From the cell containing the given text, extract its center point as (X, Y) coordinate. 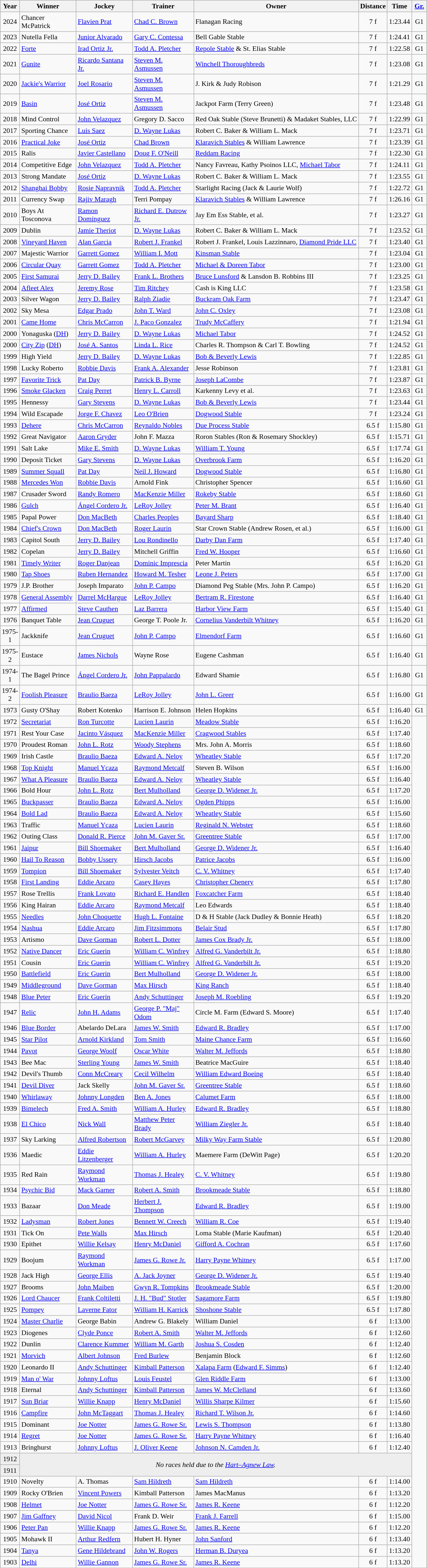
Devil's Thumb (48, 1074)
1958 (10, 882)
1:22.30 (399, 153)
Frank D. Weir (163, 1516)
Jockey (104, 6)
George Ellis (104, 1276)
Frank J. Farrell (276, 1516)
Darby Dan Farm (276, 540)
William Daniel (276, 1322)
Hail To Reason (48, 859)
William T. Young (276, 449)
Hennessy (48, 403)
Ladysman (48, 1221)
Overbrook Farm (276, 460)
Rokeby Stable (276, 494)
Middleground (48, 986)
Foolish Pleasure (48, 695)
Roger Danjean (104, 563)
Lucky Roberto (48, 368)
Ruben Hernandez (104, 574)
Tim Ritchey (163, 288)
Ron Turcotte (104, 722)
1957 (10, 894)
Circle M. Farm (Edward S. Moore) (276, 1012)
Herbert J. Thompson (163, 1206)
El Chico (48, 1124)
1995 (10, 403)
Salt Lake (48, 449)
Gulch (48, 506)
Johnson N. Camden Jr. (276, 1448)
1996 (10, 391)
Rocky O'Brien (48, 1493)
Joel Rosario (104, 84)
Joshua S. Cosden (276, 1344)
J.P. Brother (48, 586)
King Ranch (276, 986)
Man o' War (48, 1379)
Bennett W. Creech (163, 1221)
Oscar White (163, 1051)
James W. McClelland (276, 1390)
Winchell Thoroughbreds (276, 64)
Boojum (48, 1260)
Repole Stable & St. Elias Stable (276, 49)
Chief's Crown (48, 529)
George P. "Maj" Odom (163, 1012)
J. H. "Bud" Stotler (163, 1298)
Cecil Wilhelm (163, 1074)
Loma Stable (Marie Kaufman) (276, 1233)
1988 (10, 483)
Eternal (48, 1390)
1922 (10, 1344)
Eddie Litzenberger (104, 1155)
Helmet (48, 1505)
Outing Class (48, 837)
Flanagan Racing (276, 22)
Jacinto Vásquez (104, 733)
Irish Castle (48, 756)
J. Oliver Keene (163, 1448)
Laz Barrera (163, 609)
Abelardo DeLara (104, 1028)
Yonaguska (DH) (48, 334)
Circular Quay (48, 265)
James MacManus (276, 1493)
Winner (48, 6)
High Yield (48, 357)
1:13.80 (399, 1424)
Proudest Roman (48, 745)
1914 (10, 1436)
1974-1 (10, 675)
Mike E. Smith (104, 449)
Arnold Fink (163, 483)
1970 (10, 745)
Summer Squall (48, 471)
Copelan (48, 552)
Herman B. Duryea (276, 1551)
Nick Wall (104, 1124)
Nancy Favreau, Kathy Psoinos LLC, Michael Tabor (276, 165)
Alan Garcia (104, 242)
1976 (10, 620)
2021 (10, 64)
John L. Greer (276, 695)
Reynaldo Nobles (163, 425)
1963 (10, 825)
Crusader Sword (48, 494)
Bringhurst (48, 1448)
1960 (10, 859)
Ben A. Jones (163, 1097)
1926 (10, 1298)
Patrick B. Byrne (163, 380)
Beatrice MacGuire (276, 1062)
Cragwood Stables (276, 733)
1:23.40 (399, 242)
1959 (10, 871)
Bertram R. Firestone (276, 598)
Darrel McHargue (104, 598)
Sun Briar (48, 1402)
John C. Oxley (276, 311)
Flavien Prat (104, 22)
Jesse Robinson (276, 368)
Mohawk II (48, 1539)
Howard M. Tesher (163, 574)
Eustace (48, 656)
1975-1 (10, 636)
John H. Adams (104, 1012)
1910 (10, 1482)
William R. Coe (276, 1221)
City Zip (DH) (48, 345)
Hirsch Jacobs (163, 859)
Robert J. Frankel, Louis Lazzinnaro, Diamond Pride LLC (276, 242)
Aaron Gryder (104, 437)
Alfred Robertson (104, 1140)
Edward Shamie (276, 675)
1973 (10, 710)
Henry L. Carroll (163, 391)
Andrew G. Blakely (163, 1322)
Gwyn R. Tompkins (163, 1287)
Xalapa Farm (Edward F. Simms) (276, 1367)
Steve Cauthen (104, 609)
Milky Way Farm Stable (276, 1140)
Lewis S. Thompson (276, 1424)
1906 (10, 1528)
Bazaar (48, 1206)
William I. Mott (163, 254)
1971 (10, 733)
Jay Em Ess Stable, et al. (276, 215)
Gifford A. Cochran (276, 1244)
Basin (48, 104)
Jaipur (48, 848)
1953 (10, 940)
1940 (10, 1097)
Shanghai Bobby (48, 188)
1:17.60 (399, 1244)
Frank L. Brothers (163, 276)
Michael & Doreen Tabor (276, 265)
1935 (10, 1174)
1979 (10, 586)
Richard E. Handlen (163, 894)
Jack Skelly (104, 1086)
1923 (10, 1333)
Leo Edwards (276, 905)
Clarence Kummer (104, 1344)
1951 (10, 963)
1950 (10, 974)
Johnny Longden (104, 1097)
D & H Stable (Jack Dudley & Bonnie Heath) (276, 917)
1:23.63 (399, 391)
1903 (10, 1562)
Willie Kelsay (104, 1244)
Cornelius Vanderbilt Whitney (276, 620)
Ramon Domínguez (104, 215)
First Landing (48, 882)
Doug F. O'Neill (163, 153)
1986 (10, 506)
Mitchell Griffin (163, 552)
1915 (10, 1424)
Dominant (48, 1424)
1:15.71 (399, 437)
Jeremy Rose (104, 288)
1930 (10, 1244)
Pete Walls (104, 1233)
Capitol South (48, 540)
A. Jack Joyner (163, 1276)
Distance (373, 6)
General Assembly (48, 598)
Novelty (48, 1482)
Jackpot Farm (Terry Green) (276, 104)
Owner (276, 6)
Buckram Oak Farm (276, 299)
Terri Pompay (163, 199)
Psychic Bid (48, 1190)
1981 (10, 563)
Bayard Sharp (276, 517)
1919 (10, 1379)
1964 (10, 814)
Casey Hayes (163, 882)
Joseph M. Roebling (276, 997)
1978 (10, 598)
Star Crown Stable (Andrew Rosen, et al.) (276, 529)
Nutella Fella (48, 37)
1913 (10, 1448)
2007 (10, 254)
Mind Control (48, 119)
John F. Mazza (163, 437)
No races held due to the Hart–Agnew Law. (216, 1465)
William Ziegler Jr. (276, 1124)
1:23.71 (399, 131)
1999 (10, 357)
Patrice Jacobs (276, 859)
Chancer McPatrick (48, 22)
Favorite Trick (48, 380)
Roron Stables (Ron & Rosemary Shockley) (276, 437)
Edgar Prado (104, 311)
Gary C. Contessa (163, 37)
Leonardo II (48, 1367)
Regret (48, 1436)
Gene Hildebrand (104, 1551)
Shoshone Stable (276, 1310)
The Bagel Prince (48, 675)
Maedic (48, 1155)
J. Paco Gonzalez (163, 322)
Bold Lad (48, 814)
1931 (10, 1233)
1937 (10, 1140)
2005 (10, 276)
Louis Feustel (163, 1379)
Morvich (48, 1356)
1943 (10, 1062)
1916 (10, 1413)
Native Dancer (48, 951)
Silver Wagon (48, 299)
1983 (10, 540)
1917 (10, 1402)
1:23.81 (399, 368)
Fred Burlew (163, 1356)
1:15.40 (399, 609)
1928 (10, 1276)
Wayne Rose (163, 656)
Chad C. Brown (163, 22)
2001 (10, 322)
1946 (10, 1028)
1998 (10, 368)
Albert Johnson (104, 1356)
Bee Mac (48, 1062)
Pavot (48, 1051)
Meadow Stable (276, 722)
Karkenny Levy et al. (276, 391)
1994 (10, 414)
William M. Garth (163, 1344)
Clyde Ponce (104, 1333)
1:20.20 (399, 1155)
Harbor View Farm (276, 609)
Traffic (48, 825)
José A. Santos (104, 345)
Forte (48, 49)
Robert J. Frankel (163, 242)
Sylvester Veitch (163, 871)
Charles R. Thompson & Carl T. Bowling (276, 345)
1939 (10, 1109)
Sporting Chance (48, 131)
1:20.00 (399, 1287)
1956 (10, 905)
1:15.00 (399, 1516)
1921 (10, 1356)
Deposit Ticket (48, 460)
Bold Hour (48, 791)
Rose Trellis (48, 894)
2017 (10, 131)
Linda L. Rice (163, 345)
1975-2 (10, 656)
1911 (10, 1471)
1909 (10, 1493)
1927 (10, 1287)
Gr. (419, 6)
Great Navigator (48, 437)
Fred A. Smith (104, 1109)
1962 (10, 837)
Leo O'Brien (163, 414)
Glen Riddle Farm (276, 1379)
Ralis (48, 153)
Red Oak Stable (Steve Brunetti) & Madaket Stables, LLC (276, 119)
Came Home (48, 322)
James G. Rowe Jr. (163, 1260)
Jackie's Warrior (48, 84)
Reginald N. Webster (276, 825)
1:20.40 (399, 1233)
Arnold Kirkland (104, 1040)
Jamie Theriot (104, 231)
1954 (10, 928)
1968 (10, 768)
Joseph Imparato (104, 586)
1:23.48 (399, 104)
Reddam Racing (276, 153)
1:23.52 (399, 231)
2009 (10, 231)
King Hairan (48, 905)
1907 (10, 1516)
2018 (10, 119)
1:22.58 (399, 49)
Elmendorf Farm (276, 636)
1967 (10, 779)
Laverne Fator (104, 1310)
Year (10, 6)
Smoke Glacken (48, 391)
1920 (10, 1367)
1972 (10, 722)
Delhi (48, 1562)
Cash is King LLC (276, 288)
Star Pilot (48, 1040)
Relic (48, 1012)
1985 (10, 517)
2014 (10, 165)
First Samurai (48, 276)
David Nicol (104, 1516)
Trainer (163, 6)
1989 (10, 471)
Sky Mesa (48, 311)
1952 (10, 951)
Kinsman Stable (276, 254)
1945 (10, 1040)
Red Rain (48, 1174)
James Nichols (104, 656)
Trudy McCaffery (276, 322)
James Cox Brady Jr. (276, 940)
Christopher Chenery (276, 882)
Battlefield (48, 974)
Conn McCreary (104, 1074)
1933 (10, 1206)
1932 (10, 1221)
Fred W. Hooper (276, 552)
Jackknife (48, 636)
1912 (10, 1459)
Rest Your Case (48, 733)
Brooms (48, 1287)
1:21.29 (399, 84)
Tompion (48, 871)
Ricardo Santana Jr. (104, 64)
Ogden Phipps (276, 802)
Starlight Racing (Jack & Laurie Wolf) (276, 188)
Robert L. Dotter (163, 940)
1905 (10, 1539)
1984 (10, 529)
John Sanford (276, 1539)
1992 (10, 437)
1:23.39 (399, 142)
1961 (10, 848)
Foxcatcher Farm (276, 894)
1949 (10, 986)
Banquet Table (48, 620)
Due Process Stable (276, 425)
1:21.94 (399, 322)
1:13.60 (399, 1390)
1980 (10, 574)
Luis Saez (104, 131)
1929 (10, 1260)
John McTaggart (104, 1413)
Strong Mandate (48, 177)
Cousin (48, 963)
Matthew Peter Brady (163, 1124)
Don Meade (104, 1206)
Campfire (48, 1413)
Maine Chance Farm (276, 1040)
Ralph Ziadie (163, 299)
Lord Chaucer (48, 1298)
2016 (10, 142)
1977 (10, 609)
Whirlaway (48, 1097)
1:23.87 (399, 380)
1944 (10, 1051)
2002 (10, 311)
1:17.74 (399, 449)
Willis Sharpe Kilmer (276, 1402)
What A Pleasure (48, 779)
Hubert H. Hyner (163, 1539)
Helen Hopkins (276, 710)
Roger Laurin (163, 529)
Blue Peter (48, 997)
Peter Martin (276, 563)
Peter Pan (48, 1528)
1:22.72 (399, 188)
Time (399, 6)
1955 (10, 917)
Master Charlie (48, 1322)
Benjamin Block (276, 1356)
Richard E. Dutrow Jr. (163, 215)
Bobby Ussery (104, 859)
1997 (10, 380)
1:14.00 (399, 1482)
1936 (10, 1155)
1993 (10, 425)
Gusty O'Shay (48, 710)
1948 (10, 997)
Artismo (48, 940)
Sagamore Farm (276, 1298)
Leone J. Peters (276, 574)
Robert Jones (104, 1221)
1987 (10, 494)
1:23.27 (399, 215)
Charles Peoples (163, 517)
Craig Perret (104, 391)
Vincent Powers (104, 1493)
1942 (10, 1074)
Mrs. John A. Morris (276, 745)
1:23.47 (399, 299)
1:26.16 (399, 199)
George T. Poole Jr. (163, 620)
Sterling Young (104, 1062)
Wild Escapade (48, 414)
Jim Gaffney (48, 1516)
Joseph LaCombe (276, 380)
2010 (10, 215)
1:22.85 (399, 357)
2019 (10, 104)
Tom Smith (163, 1040)
Irad Ortiz Jr. (104, 49)
1918 (10, 1390)
Devil Diver (48, 1086)
Nashua (48, 928)
Belair Stud (276, 928)
1:23.24 (399, 414)
John T. Ward (163, 311)
Chad Brown (163, 142)
Hugh L. Fontaine (163, 917)
2004 (10, 288)
Frank Coltiletti (104, 1298)
Practical Joke (48, 142)
Gunite (48, 64)
1:13.40 (399, 1539)
Christopher Spencer (276, 483)
William H. Karrick (163, 1310)
Secretariat (48, 722)
Timely Writer (48, 563)
Bell Gable Stable (276, 37)
1:22.99 (399, 119)
Gregory D. Sacco (163, 119)
1:14.60 (399, 1413)
Robert Kotenko (104, 710)
1965 (10, 802)
Frank A. Alexander (163, 368)
Michael Tabor (276, 334)
Willie Gannon (104, 1562)
Competitive Edge (48, 165)
2011 (10, 199)
J. Kirk & Judy Robison (276, 84)
Rajiv Maragh (104, 199)
John Pappalardo (163, 675)
1941 (10, 1086)
Richard T. Wilson Jr. (276, 1413)
John Maiben (104, 1287)
Vineyard Haven (48, 242)
2022 (10, 49)
1991 (10, 449)
Epithet (48, 1244)
Affirmed (48, 609)
1969 (10, 756)
Mack Garner (104, 1190)
2015 (10, 153)
Bimelech (48, 1109)
Peter M. Brant (276, 506)
Jim Fitzsimmons (163, 928)
2003 (10, 299)
Mercedes Won (48, 483)
Woody Stephens (163, 745)
Top Knight (48, 768)
Boys At Tosconova (48, 215)
George Woolf (104, 1051)
Currency Swap (48, 199)
Jack High (48, 1276)
John W. Rogers (163, 1551)
Diogenes (48, 1333)
Pompey (48, 1310)
Eugene Cashman (276, 656)
Dominic Imprescia (163, 563)
Blue Border (48, 1028)
1:15.80 (399, 425)
1:24.41 (399, 37)
Calumet Farm (276, 1097)
Harrison E. Johnson (163, 710)
Robert McGarvey (163, 1140)
Donald R. Pierce (104, 837)
Arthur Redfern (104, 1539)
Dehere (48, 425)
Frank Lovato (104, 894)
Javier Castellano (104, 153)
A. Thomas (104, 1482)
1982 (10, 552)
1:23.58 (399, 288)
1947 (10, 1012)
1:19.00 (399, 1206)
Majestic Warrior (48, 254)
Junior Alvarado (104, 37)
Dunlin (48, 1344)
1924 (10, 1322)
1:23.25 (399, 276)
1:23.00 (399, 265)
1:20.80 (399, 1140)
1974-2 (10, 695)
Jorge F. Chavez (104, 414)
Tap Shoes (48, 574)
Sky Larking (48, 1140)
George Babin (104, 1322)
2020 (10, 84)
Afleet Alex (48, 288)
1925 (10, 1310)
1938 (10, 1124)
John Choquette (104, 917)
Tick On (48, 1233)
1904 (10, 1551)
Papal Power (48, 517)
Bruce Lunsford & Lansdon B. Robbins III (276, 276)
1966 (10, 791)
2023 (10, 37)
Neil J. Howard (163, 471)
2006 (10, 265)
Diamond Peg Stable (Mrs. John P. Campo) (276, 586)
Dublin (48, 231)
2008 (10, 242)
1:24.11 (399, 165)
2012 (10, 188)
William Edward Boeing (276, 1074)
1:23.55 (399, 177)
Lou Rondinello (163, 540)
1:23.04 (399, 254)
2013 (10, 177)
2024 (10, 22)
Rosie Napravnik (104, 188)
1990 (10, 460)
Buckpasser (48, 802)
Maemere Farm (DeWitt Page) (276, 1155)
Steven B. Wilson (276, 768)
1908 (10, 1505)
Needles (48, 917)
Randy Romero (104, 494)
1934 (10, 1190)
Tanya (48, 1551)
1:18.20 (399, 917)
